Provide the (x, y) coordinate of the cell's center where the given text is located.  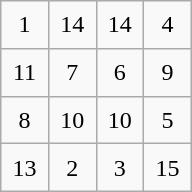
4 (168, 25)
9 (168, 72)
15 (168, 168)
5 (168, 120)
6 (120, 72)
7 (72, 72)
13 (25, 168)
3 (120, 168)
11 (25, 72)
1 (25, 25)
2 (72, 168)
8 (25, 120)
